Capture the cell that displays the provided text and extract its [x, y] central coordinate. 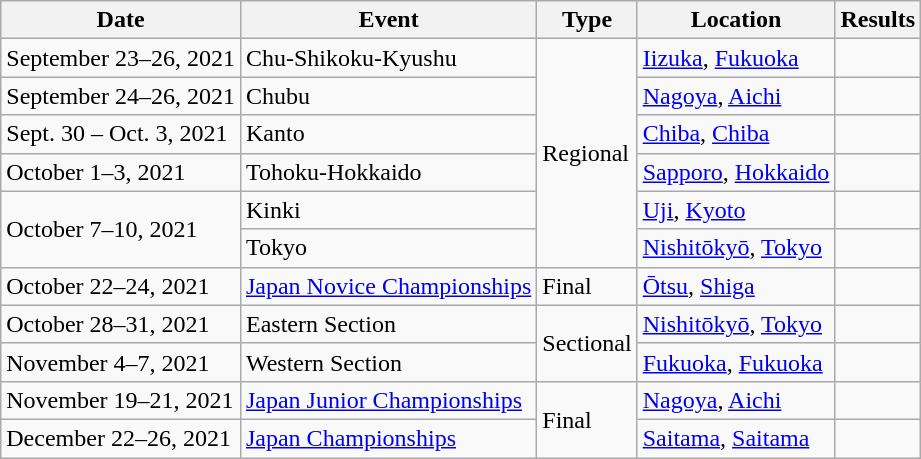
Western Section [388, 362]
December 22–26, 2021 [121, 438]
Chiba, Chiba [736, 134]
Kanto [388, 134]
Uji, Kyoto [736, 210]
November 4–7, 2021 [121, 362]
October 7–10, 2021 [121, 229]
Iizuka, Fukuoka [736, 58]
November 19–21, 2021 [121, 400]
October 1–3, 2021 [121, 172]
Sectional [587, 343]
Event [388, 20]
Location [736, 20]
October 22–24, 2021 [121, 286]
Japan Championships [388, 438]
Tokyo [388, 248]
Sept. 30 – Oct. 3, 2021 [121, 134]
September 24–26, 2021 [121, 96]
Japan Junior Championships [388, 400]
Tohoku-Hokkaido [388, 172]
Fukuoka, Fukuoka [736, 362]
Ōtsu, Shiga [736, 286]
Kinki [388, 210]
Results [878, 20]
Eastern Section [388, 324]
Date [121, 20]
October 28–31, 2021 [121, 324]
Japan Novice Championships [388, 286]
Sapporo, Hokkaido [736, 172]
Chu-Shikoku-Kyushu [388, 58]
Chubu [388, 96]
Type [587, 20]
September 23–26, 2021 [121, 58]
Regional [587, 153]
Saitama, Saitama [736, 438]
